Pinpoint the cell where the given text exists, returning its [x, y] midpoint coordinate. 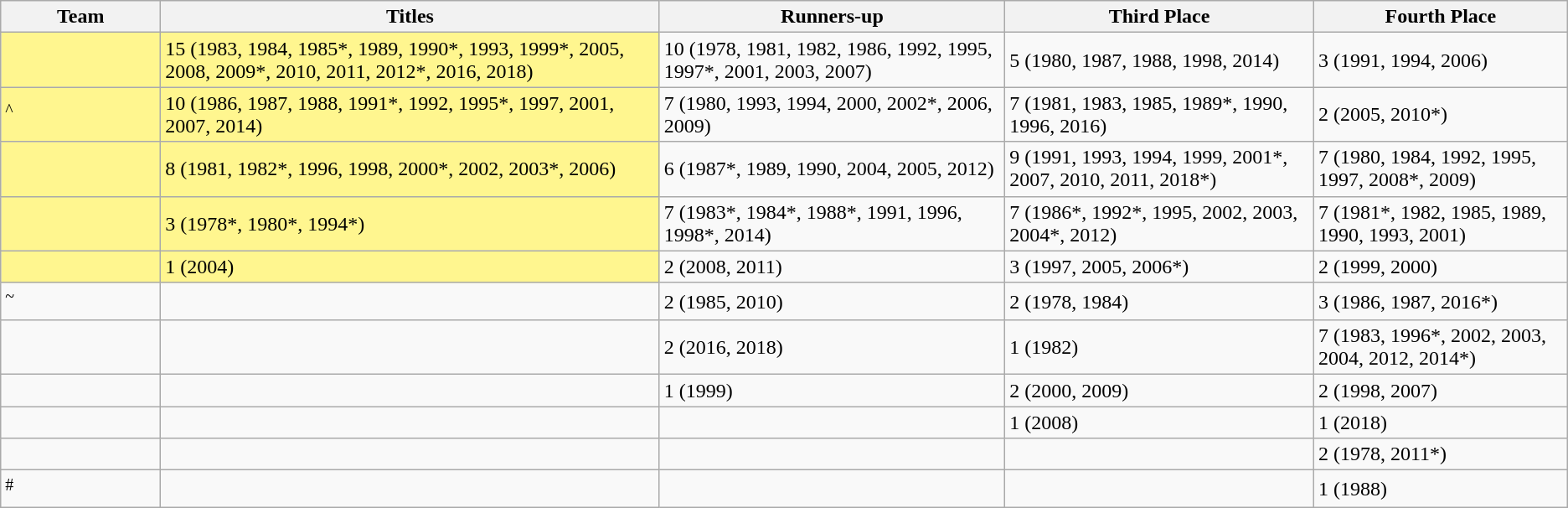
1 (1999) [832, 391]
7 (1980, 1993, 1994, 2000, 2002*, 2006, 2009) [832, 114]
Third Place [1159, 17]
1 (2004) [410, 267]
Fourth Place [1441, 17]
3 (1991, 1994, 2006) [1441, 60]
10 (1978, 1981, 1982, 1986, 1992, 1995, 1997*, 2001, 2003, 2007) [832, 60]
5 (1980, 1987, 1988, 1998, 2014) [1159, 60]
Runners-up [832, 17]
2 (2000, 2009) [1159, 391]
1 (1982) [1159, 347]
3 (1978*, 1980*, 1994*) [410, 223]
1 (2008) [1159, 422]
2 (1985, 2010) [832, 302]
8 (1981, 1982*, 1996, 1998, 2000*, 2002, 2003*, 2006) [410, 169]
2 (1978, 2011*) [1441, 454]
# [80, 490]
3 (1997, 2005, 2006*) [1159, 267]
2 (2005, 2010*) [1441, 114]
6 (1987*, 1989, 1990, 2004, 2005, 2012) [832, 169]
Team [80, 17]
^ [80, 114]
7 (1981, 1983, 1985, 1989*, 1990, 1996, 2016) [1159, 114]
1 (2018) [1441, 422]
7 (1981*, 1982, 1985, 1989, 1990, 1993, 2001) [1441, 223]
15 (1983, 1984, 1985*, 1989, 1990*, 1993, 1999*, 2005, 2008, 2009*, 2010, 2011, 2012*, 2016, 2018) [410, 60]
2 (1978, 1984) [1159, 302]
10 (1986, 1987, 1988, 1991*, 1992, 1995*, 1997, 2001, 2007, 2014) [410, 114]
Titles [410, 17]
2 (1999, 2000) [1441, 267]
2 (2008, 2011) [832, 267]
7 (1980, 1984, 1992, 1995, 1997, 2008*, 2009) [1441, 169]
1 (1988) [1441, 490]
~ [80, 302]
7 (1986*, 1992*, 1995, 2002, 2003, 2004*, 2012) [1159, 223]
2 (2016, 2018) [832, 347]
7 (1983*, 1984*, 1988*, 1991, 1996, 1998*, 2014) [832, 223]
9 (1991, 1993, 1994, 1999, 2001*, 2007, 2010, 2011, 2018*) [1159, 169]
3 (1986, 1987, 2016*) [1441, 302]
7 (1983, 1996*, 2002, 2003, 2004, 2012, 2014*) [1441, 347]
2 (1998, 2007) [1441, 391]
